Search for the cell housing the specified text and yield its [x, y] center coordinate. 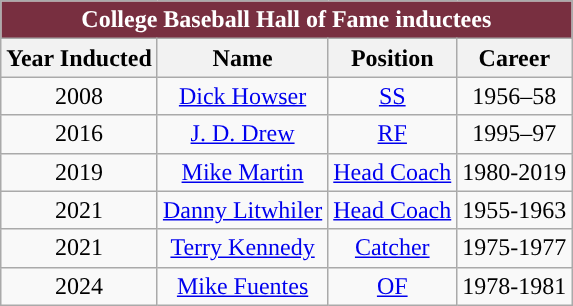
Catcher [392, 248]
College Baseball Hall of Fame inductees [286, 20]
1980-2019 [514, 172]
SS [392, 96]
Mike Fuentes [242, 286]
1955-1963 [514, 210]
1975-1977 [514, 248]
1956–58 [514, 96]
1978-1981 [514, 286]
Position [392, 58]
2016 [80, 134]
OF [392, 286]
Name [242, 58]
Career [514, 58]
2008 [80, 96]
Year Inducted [80, 58]
2024 [80, 286]
Danny Litwhiler [242, 210]
1995–97 [514, 134]
Terry Kennedy [242, 248]
J. D. Drew [242, 134]
Dick Howser [242, 96]
2019 [80, 172]
Mike Martin [242, 172]
RF [392, 134]
